For the text-containing cell, return its midpoint in (X, Y) coordinate format. 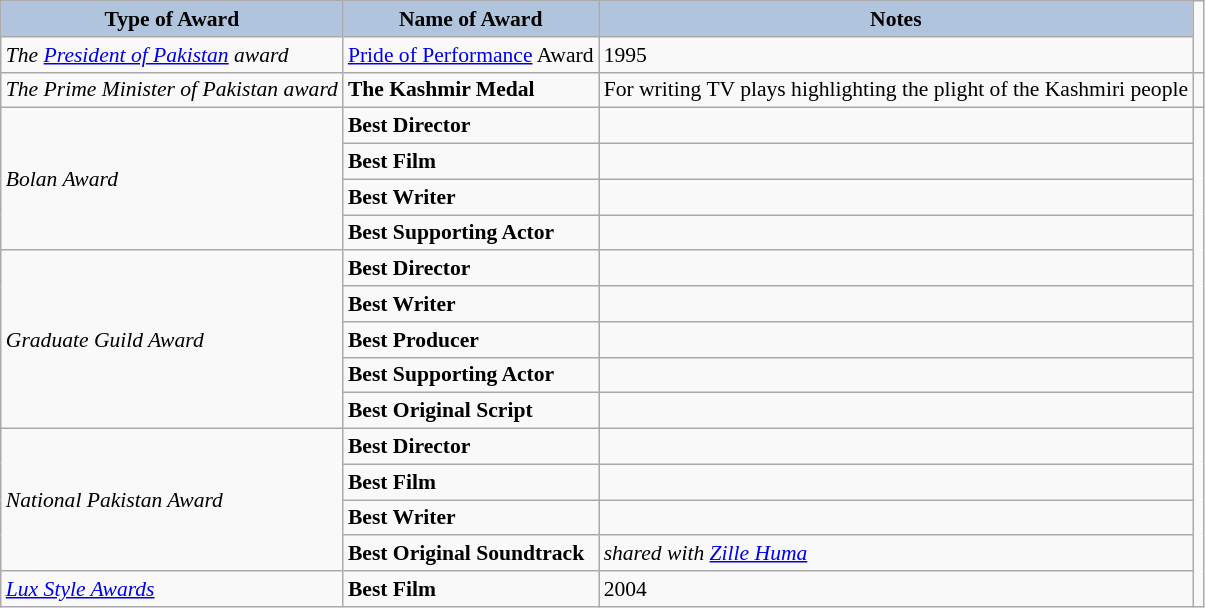
Lux Style Awards (172, 589)
For writing TV plays highlighting the plight of the Kashmiri people (896, 90)
Graduate Guild Award (172, 340)
Notes (896, 19)
Pride of Performance Award (471, 55)
Best Original Soundtrack (471, 554)
Best Producer (471, 340)
Type of Award (172, 19)
shared with Zille Huma (896, 554)
The President of Pakistan award (172, 55)
1995 (896, 55)
The Kashmir Medal (471, 90)
Name of Award (471, 19)
2004 (896, 589)
The Prime Minister of Pakistan award (172, 90)
Best Original Script (471, 411)
National Pakistan Award (172, 500)
Bolan Award (172, 179)
